Identify which cell holds the provided text, then report its (x, y) central coordinate. 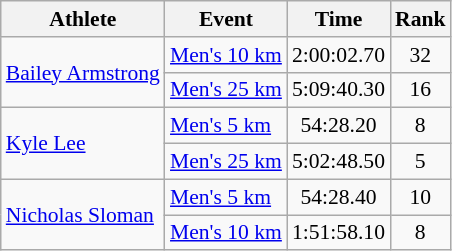
Rank (420, 19)
Nicholas Sloman (83, 214)
2:00:02.70 (338, 55)
5 (420, 162)
5:09:40.30 (338, 90)
Kyle Lee (83, 144)
Bailey Armstrong (83, 72)
Event (226, 19)
Time (338, 19)
1:51:58.10 (338, 233)
16 (420, 90)
5:02:48.50 (338, 162)
10 (420, 197)
Athlete (83, 19)
32 (420, 55)
54:28.20 (338, 126)
54:28.40 (338, 197)
